Extract the (X, Y) coordinate from the center of the cell holding the provided text.  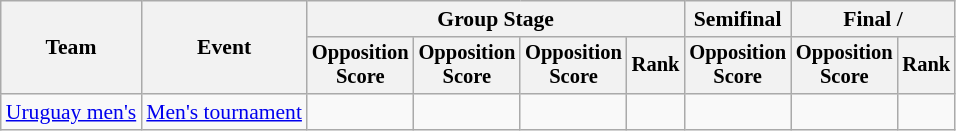
Final / (873, 19)
Group Stage (496, 19)
Team (72, 48)
Uruguay men's (72, 112)
Semifinal (738, 19)
Men's tournament (224, 112)
Event (224, 48)
